Pinpoint the cell where the given text exists, returning its [X, Y] midpoint coordinate. 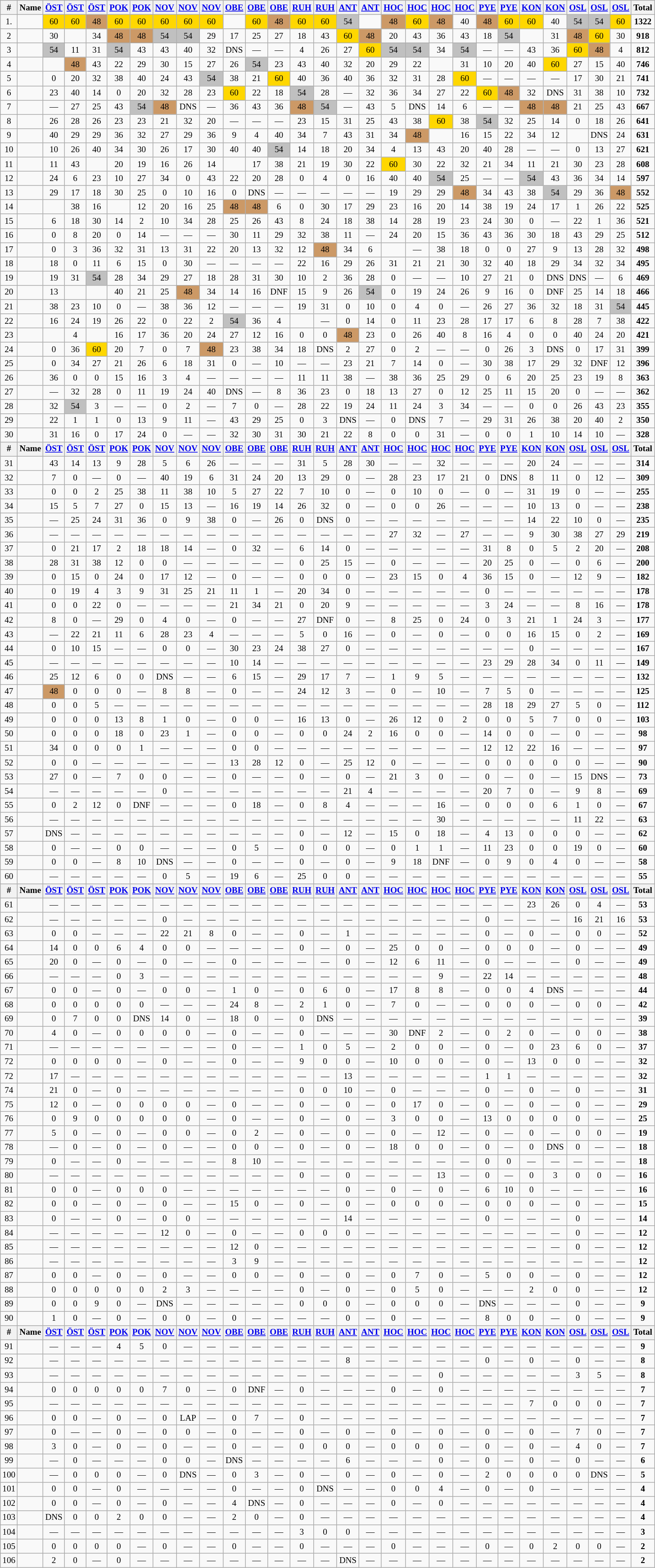
75 [9, 1105]
99 [9, 1461]
96 [9, 1418]
100 [9, 1475]
149 [643, 663]
399 [643, 349]
421 [643, 335]
621 [643, 150]
83 [9, 1219]
608 [643, 164]
70 [9, 1033]
102 [9, 1504]
238 [643, 506]
68 [9, 1005]
255 [643, 492]
61 [9, 905]
59 [9, 862]
498 [643, 249]
73 [643, 777]
35 [9, 521]
104 [9, 1532]
47 [9, 691]
812 [643, 50]
94 [9, 1390]
362 [643, 392]
87 [9, 1276]
667 [643, 107]
495 [643, 264]
85 [9, 1247]
363 [643, 378]
89 [9, 1304]
65 [9, 962]
552 [643, 193]
167 [643, 648]
82 [9, 1204]
33 [9, 492]
78 [9, 1147]
95 [9, 1404]
350 [643, 421]
169 [643, 634]
314 [643, 463]
112 [643, 706]
80 [9, 1176]
1. [9, 22]
84 [9, 1233]
512 [643, 236]
631 [643, 136]
71 [9, 1047]
219 [643, 535]
208 [643, 549]
469 [643, 278]
177 [643, 620]
466 [643, 292]
88 [9, 1290]
86 [9, 1261]
746 [643, 64]
521 [643, 221]
396 [643, 364]
92 [9, 1361]
45 [9, 663]
525 [643, 207]
51 [9, 748]
106 [9, 1560]
101 [9, 1489]
132 [643, 677]
LAP [188, 1418]
57 [9, 834]
182 [643, 577]
309 [643, 478]
918 [643, 36]
91 [9, 1347]
597 [643, 178]
125 [643, 691]
77 [9, 1133]
105 [9, 1546]
641 [643, 122]
445 [643, 307]
422 [643, 321]
200 [643, 563]
50 [9, 734]
74 [9, 1090]
355 [643, 406]
64 [9, 948]
93 [9, 1375]
41 [9, 606]
81 [9, 1190]
56 [9, 820]
79 [9, 1161]
46 [9, 677]
741 [643, 79]
1322 [643, 22]
328 [643, 435]
66 [9, 976]
76 [9, 1119]
235 [643, 521]
732 [643, 93]
